Find where the given text appears and provide that cell's center as (X, Y) coordinate. 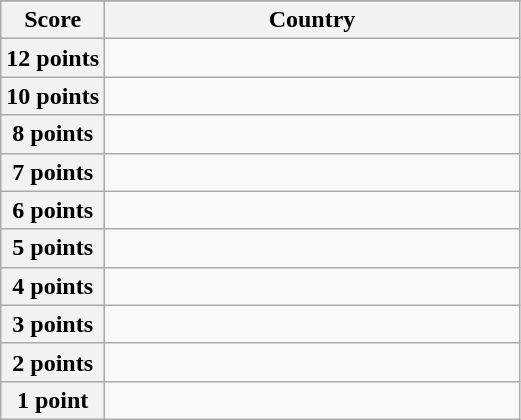
7 points (53, 172)
Country (312, 20)
2 points (53, 362)
6 points (53, 210)
3 points (53, 324)
5 points (53, 248)
4 points (53, 286)
12 points (53, 58)
10 points (53, 96)
8 points (53, 134)
Score (53, 20)
1 point (53, 400)
